Detect which cell encompasses the target text, then output its [X, Y] center coordinate. 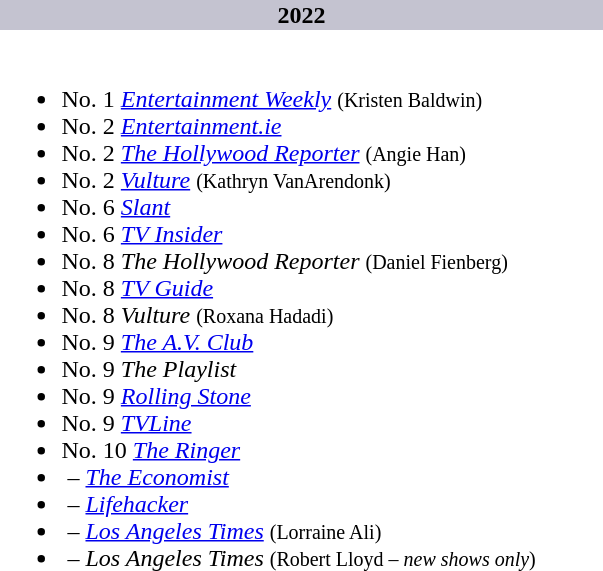
2022 [302, 15]
